Provide the (X, Y) coordinate of the cell's center where the given text is located.  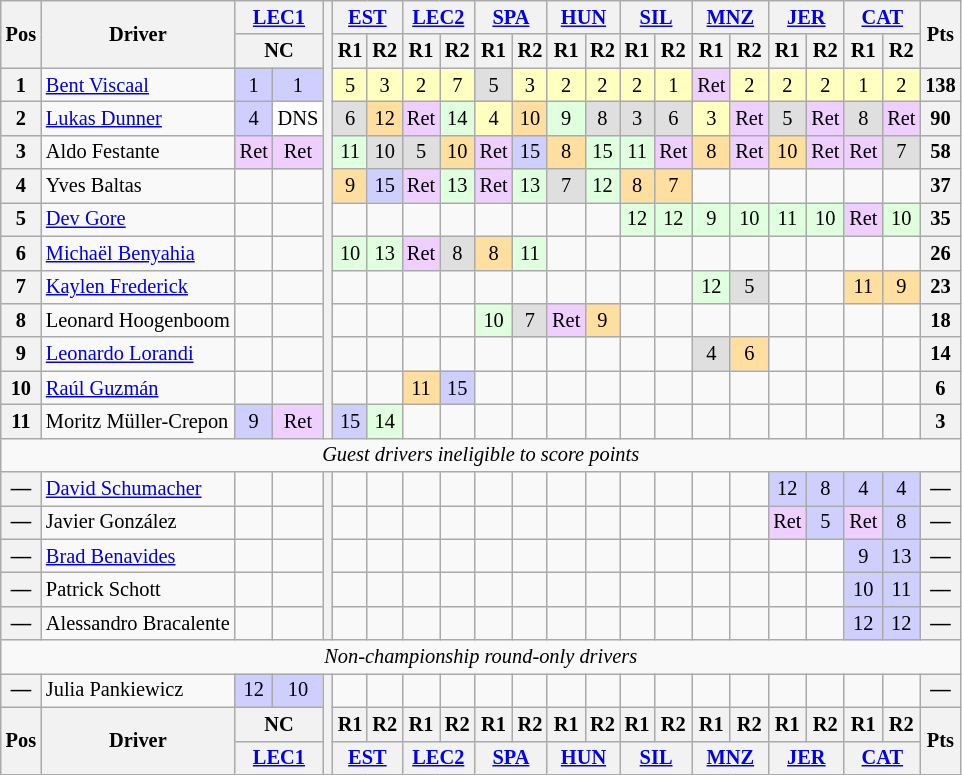
Lukas Dunner (138, 118)
Michaël Benyahia (138, 253)
DNS (298, 118)
David Schumacher (138, 489)
Raúl Guzmán (138, 388)
Julia Pankiewicz (138, 690)
Bent Viscaal (138, 85)
18 (940, 320)
Moritz Müller-Crepon (138, 421)
Patrick Schott (138, 589)
Javier González (138, 522)
23 (940, 287)
Dev Gore (138, 219)
Leonard Hoogenboom (138, 320)
58 (940, 152)
Kaylen Frederick (138, 287)
Brad Benavides (138, 556)
Alessandro Bracalente (138, 623)
Non-championship round-only drivers (481, 657)
35 (940, 219)
90 (940, 118)
Aldo Festante (138, 152)
Guest drivers ineligible to score points (481, 455)
Leonardo Lorandi (138, 354)
Yves Baltas (138, 186)
37 (940, 186)
26 (940, 253)
138 (940, 85)
